For the text-containing cell, return its midpoint in (x, y) coordinate format. 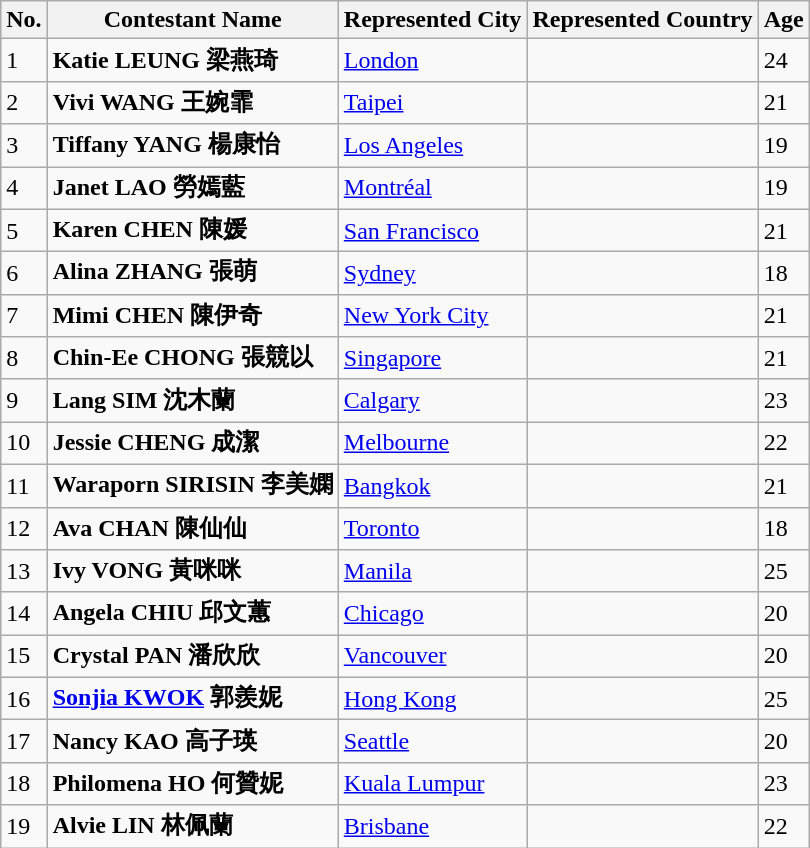
2 (24, 102)
13 (24, 572)
Ivy VONG 黃咪咪 (192, 572)
Janet LAO 勞嫣藍 (192, 188)
Brisbane (432, 826)
Contestant Name (192, 20)
Hong Kong (432, 698)
5 (24, 230)
Calgary (432, 400)
Jessie CHENG 成潔 (192, 444)
Vancouver (432, 656)
8 (24, 358)
London (432, 60)
Chicago (432, 614)
14 (24, 614)
Nancy KAO 高子瑛 (192, 742)
Seattle (432, 742)
Represented Country (642, 20)
Crystal PAN 潘欣欣 (192, 656)
Singapore (432, 358)
Karen CHEN 陳媛 (192, 230)
Melbourne (432, 444)
Taipei (432, 102)
Angela CHIU 邱文蕙 (192, 614)
Kuala Lumpur (432, 784)
6 (24, 274)
Bangkok (432, 486)
Toronto (432, 528)
Manila (432, 572)
Sonjia KWOK 郭羨妮 (192, 698)
10 (24, 444)
Sydney (432, 274)
15 (24, 656)
Age (784, 20)
7 (24, 316)
1 (24, 60)
Alina ZHANG 張萌 (192, 274)
Montréal (432, 188)
12 (24, 528)
Mimi CHEN 陳伊奇 (192, 316)
24 (784, 60)
9 (24, 400)
Represented City (432, 20)
11 (24, 486)
Alvie LIN 林佩蘭 (192, 826)
17 (24, 742)
Ava CHAN 陳仙仙 (192, 528)
Los Angeles (432, 146)
Philomena HO 何贊妮 (192, 784)
Waraporn SIRISIN 李美嫻 (192, 486)
4 (24, 188)
Vivi WANG 王婉霏 (192, 102)
3 (24, 146)
16 (24, 698)
Chin-Ee CHONG 張競以 (192, 358)
New York City (432, 316)
Katie LEUNG 梁燕琦 (192, 60)
No. (24, 20)
Lang SIM 沈木蘭 (192, 400)
San Francisco (432, 230)
Tiffany YANG 楊康怡 (192, 146)
